Capture the cell that displays the provided text and extract its (X, Y) central coordinate. 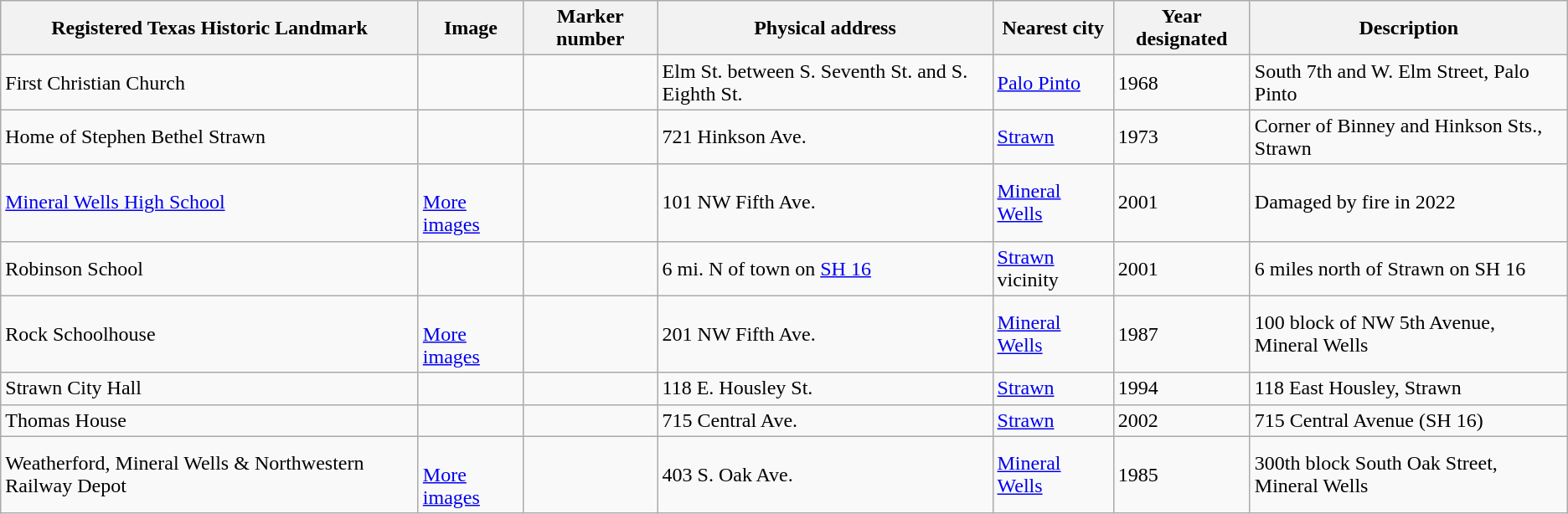
Rock Schoolhouse (209, 334)
Palo Pinto (1053, 82)
Elm St. between S. Seventh St. and S. Eighth St. (825, 82)
Description (1409, 28)
Marker number (591, 28)
Nearest city (1053, 28)
6 miles north of Strawn on SH 16 (1409, 268)
715 Central Avenue (SH 16) (1409, 420)
715 Central Ave. (825, 420)
1968 (1181, 82)
Year designated (1181, 28)
South 7th and W. Elm Street, Palo Pinto (1409, 82)
First Christian Church (209, 82)
Thomas House (209, 420)
Damaged by fire in 2022 (1409, 203)
721 Hinkson Ave. (825, 137)
Image (471, 28)
1987 (1181, 334)
1973 (1181, 137)
403 S. Oak Ave. (825, 475)
2002 (1181, 420)
101 NW Fifth Ave. (825, 203)
1985 (1181, 475)
Strawn City Hall (209, 388)
Robinson School (209, 268)
118 East Housley, Strawn (1409, 388)
Home of Stephen Bethel Strawn (209, 137)
6 mi. N of town on SH 16 (825, 268)
Strawn vicinity (1053, 268)
Mineral Wells High School (209, 203)
118 E. Housley St. (825, 388)
100 block of NW 5th Avenue, Mineral Wells (1409, 334)
Weatherford, Mineral Wells & Northwestern Railway Depot (209, 475)
Registered Texas Historic Landmark (209, 28)
201 NW Fifth Ave. (825, 334)
Physical address (825, 28)
300th block South Oak Street, Mineral Wells (1409, 475)
1994 (1181, 388)
Corner of Binney and Hinkson Sts., Strawn (1409, 137)
